Determine the [X, Y] coordinate at the center of the cell enclosing the given text.  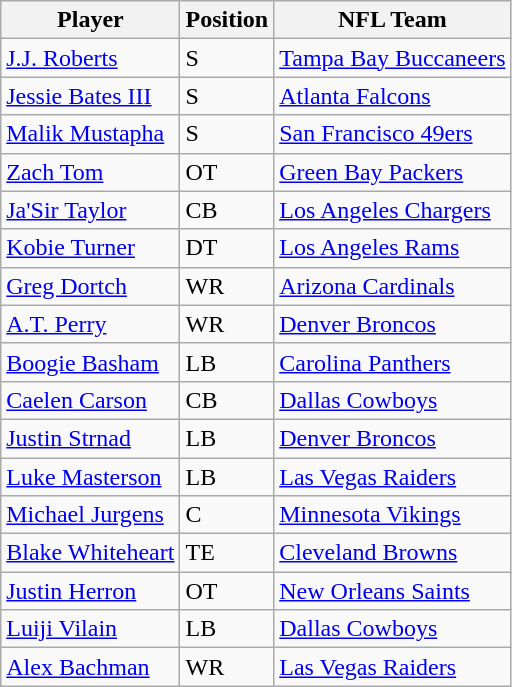
Atlanta Falcons [392, 96]
Blake Whiteheart [90, 553]
TE [227, 553]
A.T. Perry [90, 324]
NFL Team [392, 20]
Justin Strnad [90, 438]
DT [227, 248]
Minnesota Vikings [392, 515]
C [227, 515]
Luke Masterson [90, 477]
Cleveland Browns [392, 553]
Michael Jurgens [90, 515]
Greg Dortch [90, 286]
Tampa Bay Buccaneers [392, 58]
Zach Tom [90, 172]
Carolina Panthers [392, 362]
Arizona Cardinals [392, 286]
Ja'Sir Taylor [90, 210]
Jessie Bates III [90, 96]
Boogie Basham [90, 362]
San Francisco 49ers [392, 134]
Green Bay Packers [392, 172]
Los Angeles Rams [392, 248]
Justin Herron [90, 591]
Alex Bachman [90, 667]
New Orleans Saints [392, 591]
Caelen Carson [90, 400]
Kobie Turner [90, 248]
Position [227, 20]
Los Angeles Chargers [392, 210]
Player [90, 20]
Malik Mustapha [90, 134]
J.J. Roberts [90, 58]
Luiji Vilain [90, 629]
